From the cell containing the given text, extract its center point as [x, y] coordinate. 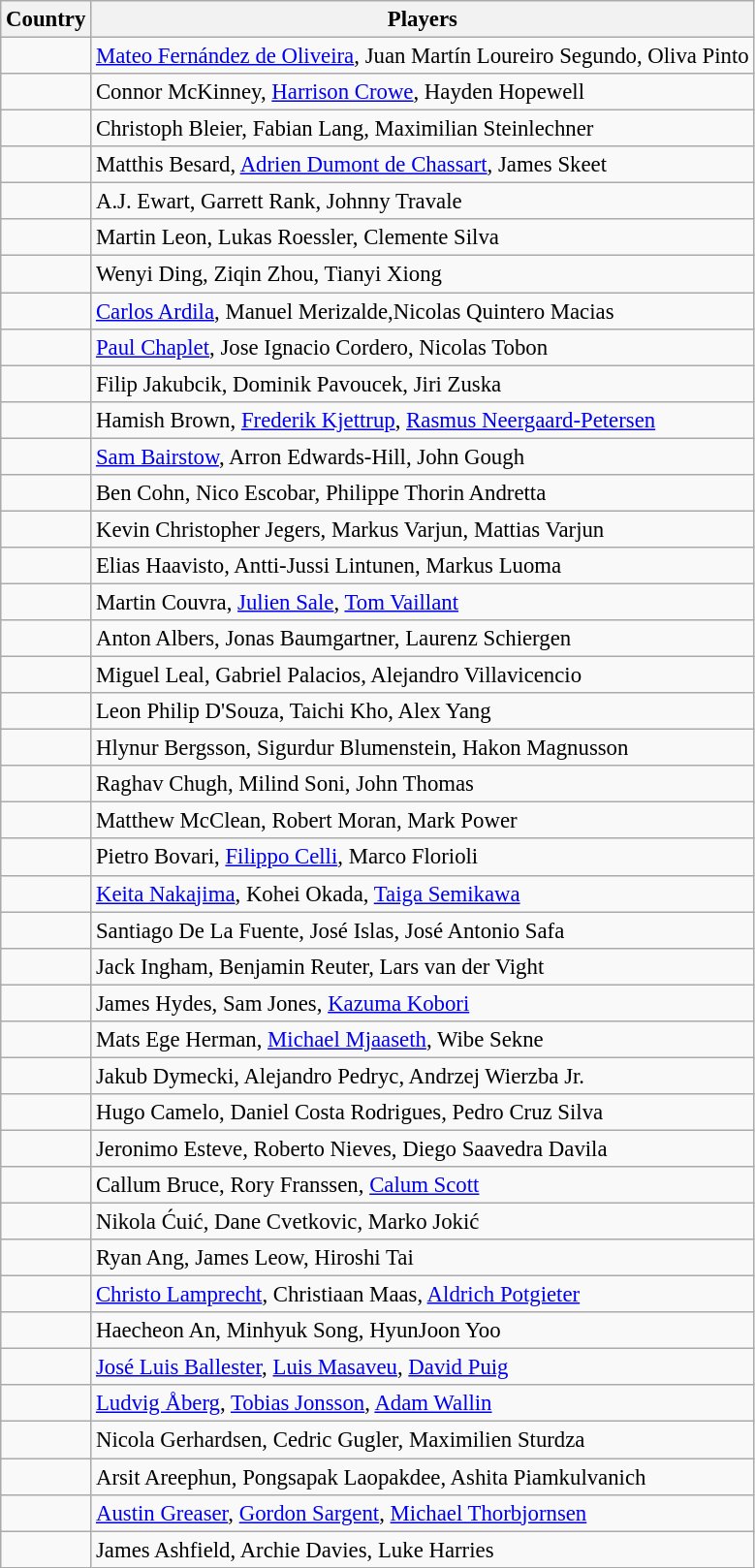
Jeronimo Esteve, Roberto Nieves, Diego Saavedra Davila [423, 1148]
Carlos Ardila, Manuel Merizalde,Nicolas Quintero Macias [423, 311]
James Ashfield, Archie Davies, Luke Harries [423, 1550]
Hugo Camelo, Daniel Costa Rodrigues, Pedro Cruz Silva [423, 1113]
Raghav Chugh, Milind Soni, John Thomas [423, 784]
Keita Nakajima, Kohei Okada, Taiga Semikawa [423, 894]
Miguel Leal, Gabriel Palacios, Alejandro Villavicencio [423, 675]
Sam Bairstow, Arron Edwards-Hill, John Gough [423, 456]
Matthis Besard, Adrien Dumont de Chassart, James Skeet [423, 165]
Anton Albers, Jonas Baumgartner, Laurenz Schiergen [423, 639]
Matthew McClean, Robert Moran, Mark Power [423, 821]
Paul Chaplet, Jose Ignacio Cordero, Nicolas Tobon [423, 347]
Leon Philip D'Souza, Taichi Kho, Alex Yang [423, 711]
Callum Bruce, Rory Franssen, Calum Scott [423, 1185]
Jakub Dymecki, Alejandro Pedryc, Andrzej Wierzba Jr. [423, 1076]
Christoph Bleier, Fabian Lang, Maximilian Steinlechner [423, 129]
Ben Cohn, Nico Escobar, Philippe Thorin Andretta [423, 493]
A.J. Ewart, Garrett Rank, Johnny Travale [423, 202]
Pietro Bovari, Filippo Celli, Marco Florioli [423, 858]
José Luis Ballester, Luis Masaveu, David Puig [423, 1367]
Nikola Ćuić, Dane Cvetkovic, Marko Jokić [423, 1222]
Nicola Gerhardsen, Cedric Gugler, Maximilien Sturdza [423, 1440]
Austin Greaser, Gordon Sargent, Michael Thorbjornsen [423, 1513]
Martin Leon, Lukas Roessler, Clemente Silva [423, 237]
Hamish Brown, Frederik Kjettrup, Rasmus Neergaard-Petersen [423, 420]
Filip Jakubcik, Dominik Pavoucek, Jiri Zuska [423, 384]
Connor McKinney, Harrison Crowe, Hayden Hopewell [423, 92]
Jack Ingham, Benjamin Reuter, Lars van der Vight [423, 966]
Mateo Fernández de Oliveira, Juan Martín Loureiro Segundo, Oliva Pinto [423, 56]
Haecheon An, Minhyuk Song, HyunJoon Yoo [423, 1331]
Christo Lamprecht, Christiaan Maas, Aldrich Potgieter [423, 1295]
Hlynur Bergsson, Sigurdur Blumenstein, Hakon Magnusson [423, 748]
Arsit Areephun, Pongsapak Laopakdee, Ashita Piamkulvanich [423, 1477]
Mats Ege Herman, Michael Mjaaseth, Wibe Sekne [423, 1040]
Country [47, 19]
Elias Haavisto, Antti-Jussi Lintunen, Markus Luoma [423, 566]
Santiago De La Fuente, José Islas, José Antonio Safa [423, 930]
Wenyi Ding, Ziqin Zhou, Tianyi Xiong [423, 274]
Kevin Christopher Jegers, Markus Varjun, Mattias Varjun [423, 529]
Ryan Ang, James Leow, Hiroshi Tai [423, 1258]
Players [423, 19]
James Hydes, Sam Jones, Kazuma Kobori [423, 1003]
Ludvig Åberg, Tobias Jonsson, Adam Wallin [423, 1404]
Martin Couvra, Julien Sale, Tom Vaillant [423, 602]
